For the text-containing cell, return its midpoint in (X, Y) coordinate format. 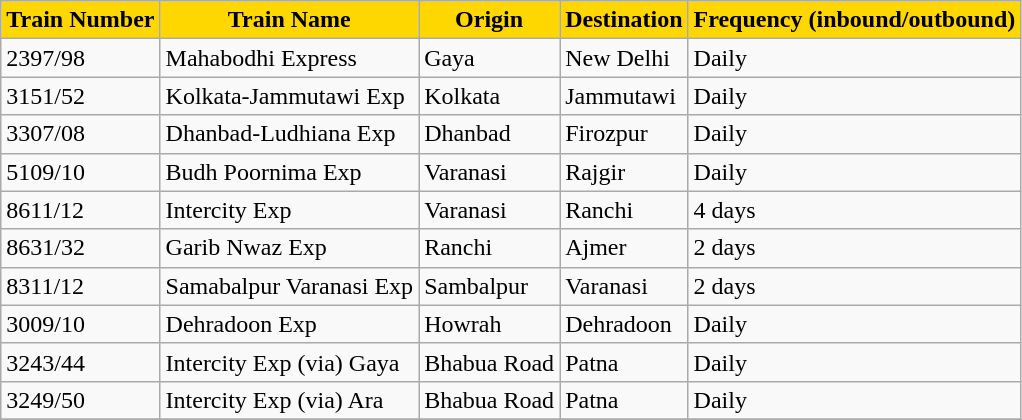
Train Name (290, 20)
Ajmer (624, 248)
New Delhi (624, 58)
Jammutawi (624, 96)
3249/50 (80, 400)
3307/08 (80, 134)
3009/10 (80, 324)
Firozpur (624, 134)
3243/44 (80, 362)
3151/52 (80, 96)
Intercity Exp (via) Ara (290, 400)
Mahabodhi Express (290, 58)
Dhanbad-Ludhiana Exp (290, 134)
Dehradoon (624, 324)
Train Number (80, 20)
Kolkata-Jammutawi Exp (290, 96)
8631/32 (80, 248)
Sambalpur (490, 286)
8311/12 (80, 286)
Destination (624, 20)
5109/10 (80, 172)
Origin (490, 20)
Rajgir (624, 172)
Intercity Exp (290, 210)
Dhanbad (490, 134)
4 days (854, 210)
Howrah (490, 324)
Gaya (490, 58)
Budh Poornima Exp (290, 172)
Kolkata (490, 96)
Dehradoon Exp (290, 324)
Frequency (inbound/outbound) (854, 20)
Garib Nwaz Exp (290, 248)
8611/12 (80, 210)
Intercity Exp (via) Gaya (290, 362)
Samabalpur Varanasi Exp (290, 286)
2397/98 (80, 58)
